For the text-containing cell, return its midpoint in (X, Y) coordinate format. 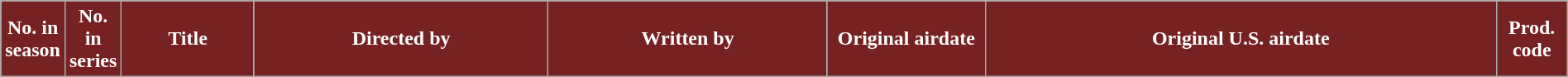
Title (188, 39)
Written by (688, 39)
Original airdate (906, 39)
Original U.S. airdate (1241, 39)
No. inseries (93, 39)
Prod.code (1532, 39)
No. inseason (33, 39)
Directed by (401, 39)
